Scan for the cell matching the given text and deliver its (X, Y) coordinate at center. 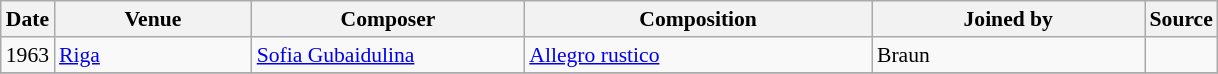
Source (1182, 19)
1963 (28, 55)
Riga (153, 55)
Allegro rustico (698, 55)
Date (28, 19)
Composition (698, 19)
Braun (1008, 55)
Joined by (1008, 19)
Venue (153, 19)
Sofia Gubaidulina (388, 55)
Composer (388, 19)
